Capture the cell that displays the provided text and extract its [X, Y] central coordinate. 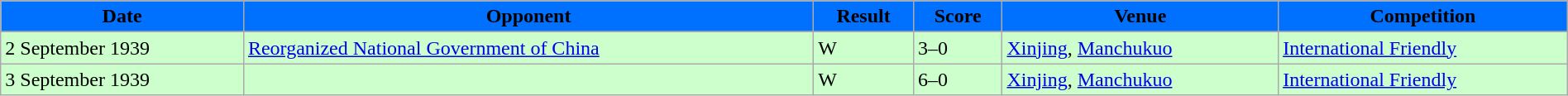
Opponent [528, 17]
2 September 1939 [122, 48]
6–0 [958, 79]
Competition [1423, 17]
Venue [1140, 17]
Date [122, 17]
Score [958, 17]
3 September 1939 [122, 79]
Reorganized National Government of China [528, 48]
3–0 [958, 48]
Result [863, 17]
